Locate the cell with the specified text and output its [X, Y] center coordinate. 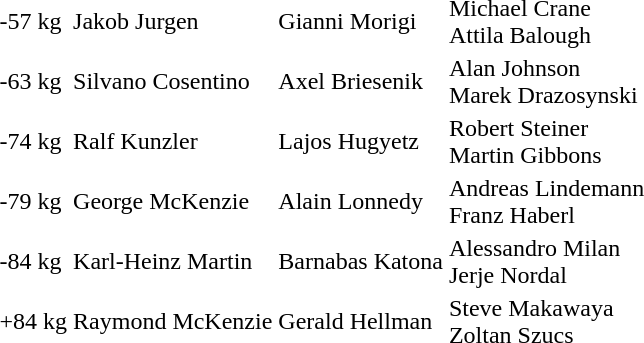
Barnabas Katona [361, 262]
Ralf Kunzler [173, 142]
George McKenzie [173, 202]
Axel Briesenik [361, 82]
Silvano Cosentino [173, 82]
Karl-Heinz Martin [173, 262]
Lajos Hugyetz [361, 142]
Alain Lonnedy [361, 202]
